Capture the cell that displays the provided text and extract its (X, Y) central coordinate. 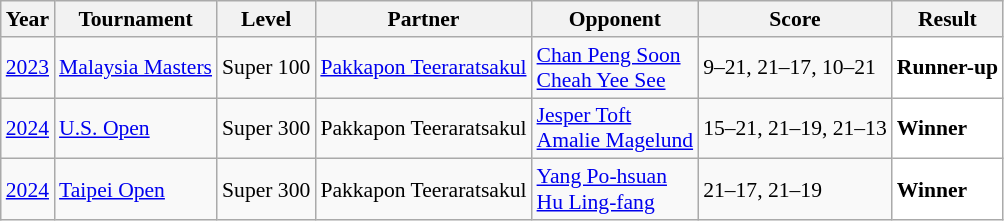
Level (266, 19)
U.S. Open (136, 128)
9–21, 21–17, 10–21 (795, 68)
Score (795, 19)
Runner-up (948, 68)
21–17, 21–19 (795, 190)
Jesper Toft Amalie Magelund (616, 128)
Yang Po-hsuan Hu Ling-fang (616, 190)
Partner (423, 19)
Malaysia Masters (136, 68)
Opponent (616, 19)
Tournament (136, 19)
15–21, 21–19, 21–13 (795, 128)
Year (28, 19)
Super 100 (266, 68)
Chan Peng Soon Cheah Yee See (616, 68)
Result (948, 19)
2023 (28, 68)
Taipei Open (136, 190)
